For the text-containing cell, return its midpoint in [X, Y] coordinate format. 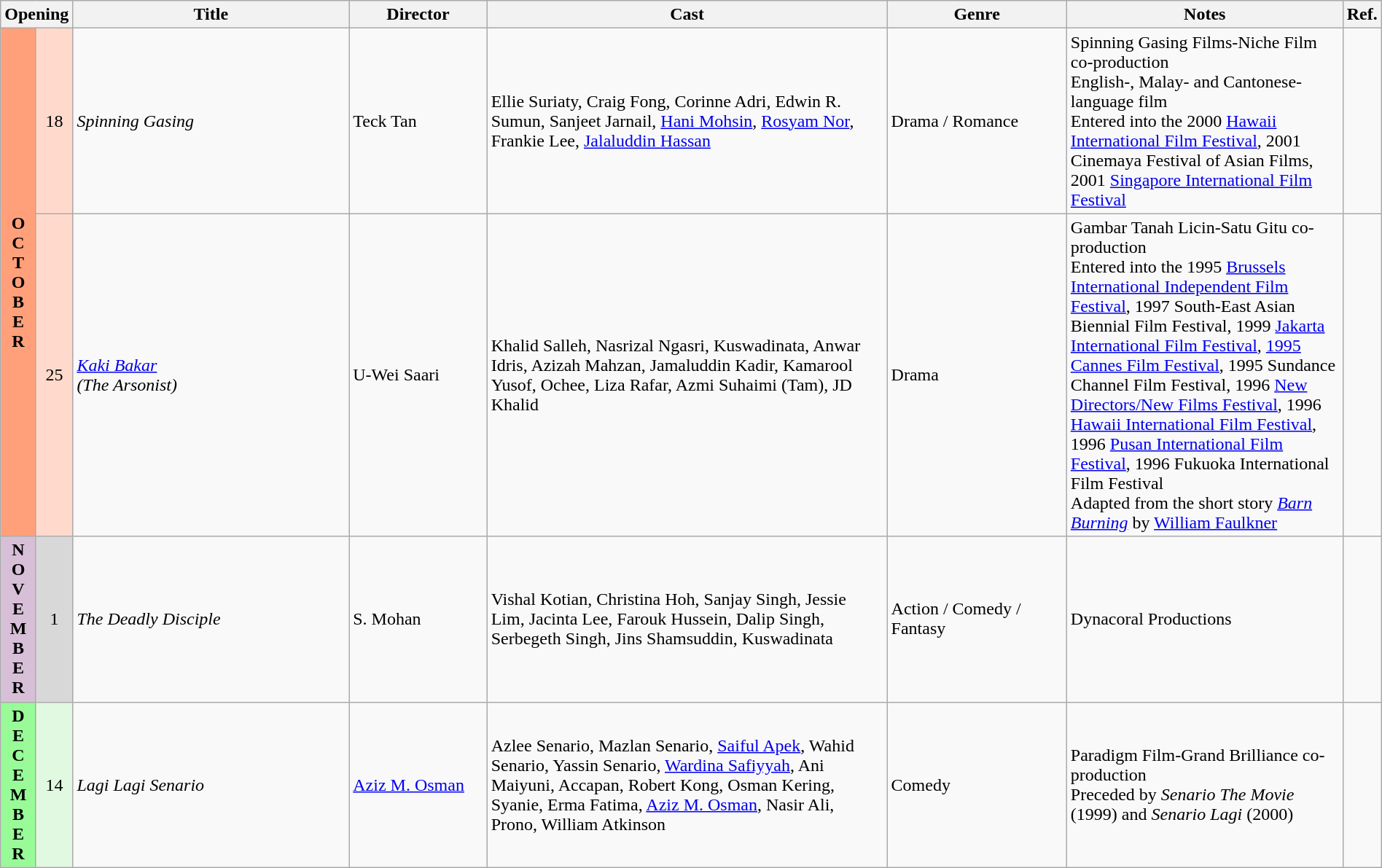
Kaki Bakar(The Arsonist) [211, 375]
The Deadly Disciple [211, 619]
Drama [977, 375]
S. Mohan [418, 619]
Dynacoral Productions [1204, 619]
Aziz M. Osman [418, 784]
U-Wei Saari [418, 375]
14 [54, 784]
Genre [977, 15]
Action / Comedy / Fantasy [977, 619]
OCTOBER [19, 283]
Drama / Romance [977, 121]
Paradigm Film-Grand Brilliance co-productionPreceded by Senario The Movie (1999) and Senario Lagi (2000) [1204, 784]
18 [54, 121]
Comedy [977, 784]
Spinning Gasing [211, 121]
Director [418, 15]
Ellie Suriaty, Craig Fong, Corinne Adri, Edwin R. Sumun, Sanjeet Jarnail, Hani Mohsin, Rosyam Nor, Frankie Lee, Jalaluddin Hassan [687, 121]
25 [54, 375]
Cast [687, 15]
1 [54, 619]
Ref. [1362, 15]
Teck Tan [418, 121]
DECEMBER [19, 784]
Opening [36, 15]
Notes [1204, 15]
Title [211, 15]
Lagi Lagi Senario [211, 784]
Vishal Kotian, Christina Hoh, Sanjay Singh, Jessie Lim, Jacinta Lee, Farouk Hussein, Dalip Singh, Serbegeth Singh, Jins Shamsuddin, Kuswadinata [687, 619]
NOVEMBER [19, 619]
